Identify which cell holds the provided text, then report its [x, y] central coordinate. 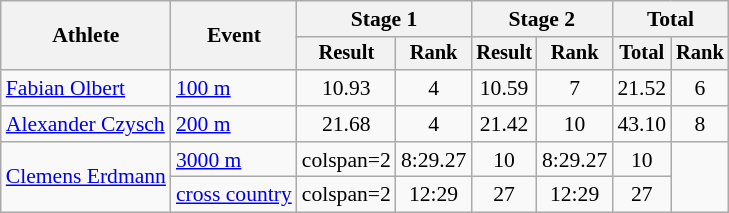
Alexander Czysch [86, 124]
10.59 [504, 88]
cross country [234, 195]
Event [234, 36]
Stage 1 [384, 19]
8 [700, 124]
10.93 [346, 88]
21.52 [642, 88]
Athlete [86, 36]
21.68 [346, 124]
Stage 2 [542, 19]
21.42 [504, 124]
Clemens Erdmann [86, 178]
43.10 [642, 124]
7 [574, 88]
200 m [234, 124]
3000 m [234, 160]
6 [700, 88]
Fabian Olbert [86, 88]
100 m [234, 88]
